From the cell containing the given text, extract its center point as [x, y] coordinate. 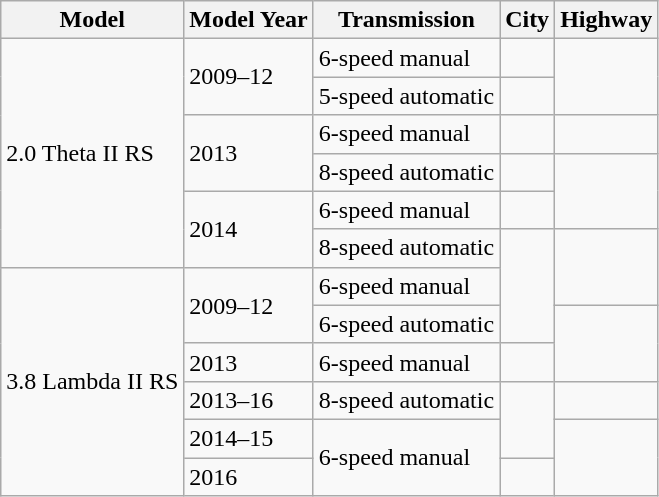
2014–15 [248, 438]
Model Year [248, 20]
2014 [248, 229]
2.0 Theta II RS [92, 153]
2013–16 [248, 400]
Model [92, 20]
6-speed automatic [406, 324]
5-speed automatic [406, 96]
Transmission [406, 20]
2016 [248, 477]
3.8 Lambda II RS [92, 381]
City [528, 20]
Highway [606, 20]
